Pinpoint the cell where the given text exists, returning its [X, Y] midpoint coordinate. 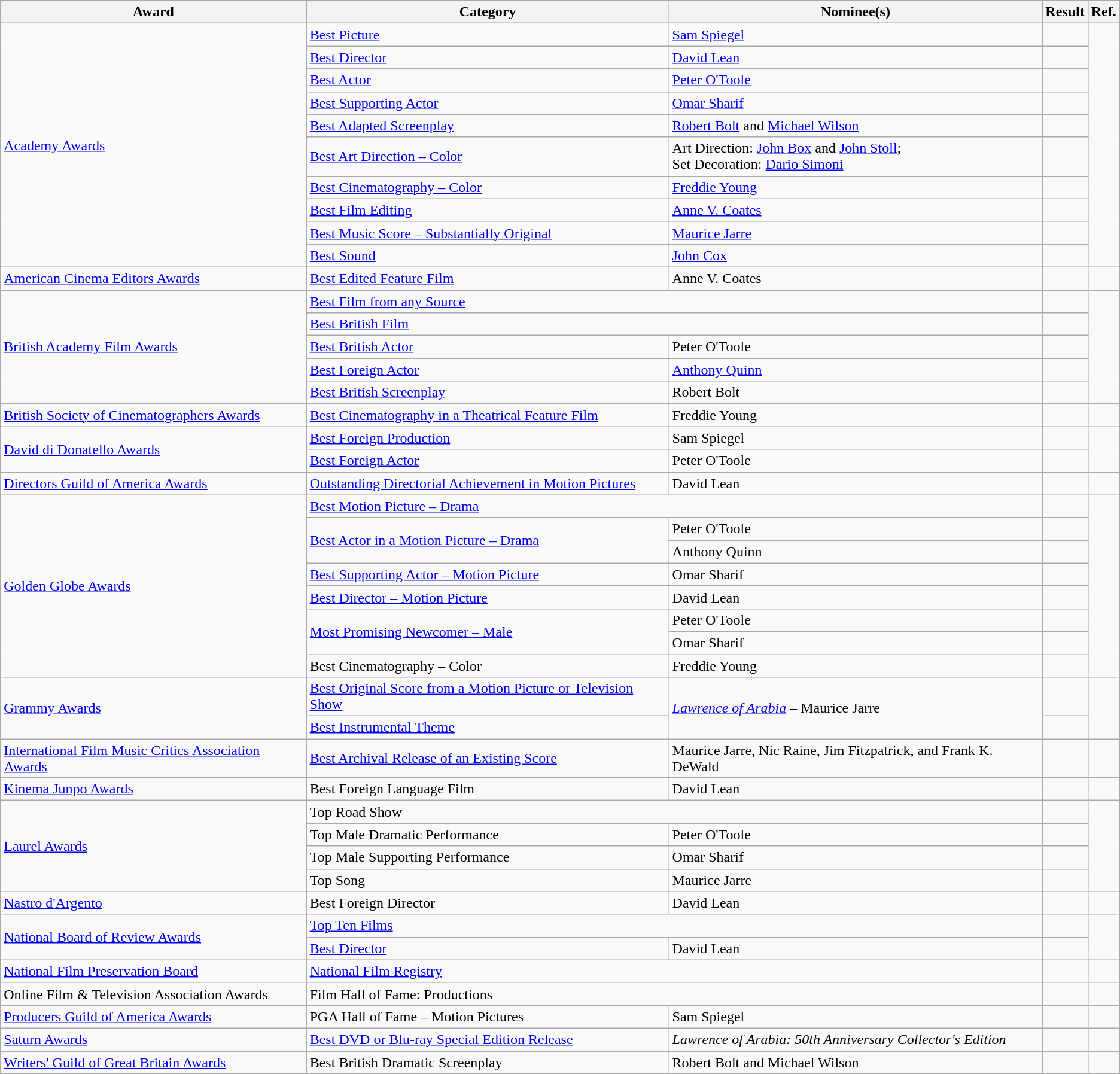
Best Edited Feature Film [488, 278]
Grammy Awards [153, 708]
Robert Bolt [856, 393]
Producers Guild of America Awards [153, 1017]
John Cox [856, 255]
Art Direction: John Box and John Stoll; Set Decoration: Dario Simoni [856, 157]
Best British Film [674, 324]
National Board of Review Awards [153, 937]
Best Picture [488, 35]
British Society of Cinematographers Awards [153, 415]
Saturn Awards [153, 1039]
Best Original Score from a Motion Picture or Television Show [488, 696]
Best Foreign Production [488, 438]
Top Road Show [674, 812]
Writers' Guild of Great Britain Awards [153, 1062]
Top Ten Films [674, 926]
Lawrence of Arabia – Maurice Jarre [856, 708]
Best Foreign Language Film [488, 789]
Best Music Score – Substantially Original [488, 233]
Best Adapted Screenplay [488, 126]
Best Actor [488, 80]
Academy Awards [153, 145]
Best Motion Picture – Drama [674, 506]
Best Art Direction – Color [488, 157]
Result [1065, 12]
Best Archival Release of an Existing Score [488, 759]
Ref. [1103, 12]
Best Supporting Actor [488, 103]
Most Promising Newcomer – Male [488, 631]
Kinema Junpo Awards [153, 789]
National Film Preservation Board [153, 971]
Golden Globe Awards [153, 586]
Laurel Awards [153, 846]
Best Cinematography in a Theatrical Feature Film [488, 415]
Best Film from any Source [674, 301]
Top Male Dramatic Performance [488, 835]
David di Donatello Awards [153, 449]
Top Male Supporting Performance [488, 857]
Online Film & Television Association Awards [153, 994]
Best Foreign Director [488, 903]
Lawrence of Arabia: 50th Anniversary Collector's Edition [856, 1039]
Best Film Editing [488, 210]
Best Sound [488, 255]
Directors Guild of America Awards [153, 483]
Best DVD or Blu-ray Special Edition Release [488, 1039]
PGA Hall of Fame – Motion Pictures [488, 1017]
British Academy Film Awards [153, 346]
Best Actor in a Motion Picture – Drama [488, 540]
Best British Dramatic Screenplay [488, 1062]
Best Director – Motion Picture [488, 597]
American Cinema Editors Awards [153, 278]
Best Instrumental Theme [488, 728]
Best British Screenplay [488, 393]
Best British Actor [488, 347]
Maurice Jarre, Nic Raine, Jim Fitzpatrick, and Frank K. DeWald [856, 759]
Film Hall of Fame: Productions [674, 994]
Best Supporting Actor – Motion Picture [488, 574]
Outstanding Directorial Achievement in Motion Pictures [488, 483]
National Film Registry [674, 971]
Award [153, 12]
International Film Music Critics Association Awards [153, 759]
Nominee(s) [856, 12]
Top Song [488, 880]
Nastro d'Argento [153, 903]
Category [488, 12]
